Identify which cell holds the provided text, then report its [X, Y] central coordinate. 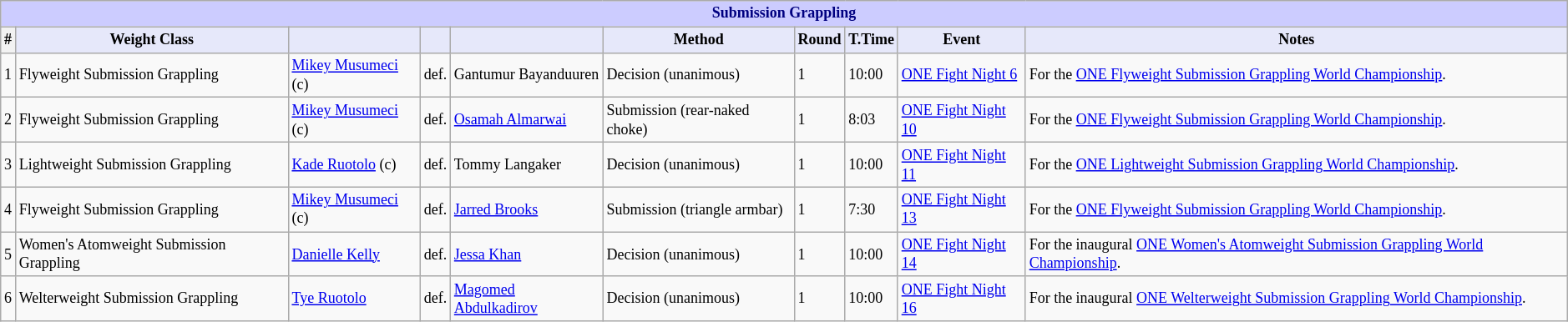
5 [8, 254]
ONE Fight Night 10 [962, 120]
Lightweight Submission Grappling [152, 164]
ONE Fight Night 13 [962, 209]
Gantumur Bayanduuren [526, 75]
# [8, 40]
ONE Fight Night 14 [962, 254]
Round [820, 40]
ONE Fight Night 16 [962, 299]
For the inaugural ONE Women's Atomweight Submission Grappling World Championship. [1296, 254]
Submission (triangle armbar) [698, 209]
3 [8, 164]
8:03 [872, 120]
6 [8, 299]
Jarred Brooks [526, 209]
For the ONE Lightweight Submission Grappling World Championship. [1296, 164]
4 [8, 209]
Method [698, 40]
Osamah Almarwai [526, 120]
Jessa Khan [526, 254]
Women's Atomweight Submission Grappling [152, 254]
2 [8, 120]
Welterweight Submission Grappling [152, 299]
7:30 [872, 209]
Kade Ruotolo (c) [354, 164]
Event [962, 40]
ONE Fight Night 11 [962, 164]
Notes [1296, 40]
Magomed Abdulkadirov [526, 299]
Tommy Langaker [526, 164]
For the inaugural ONE Welterweight Submission Grappling World Championship. [1296, 299]
T.Time [872, 40]
Tye Ruotolo [354, 299]
Submission (rear-naked choke) [698, 120]
Submission Grappling [784, 13]
Danielle Kelly [354, 254]
ONE Fight Night 6 [962, 75]
Weight Class [152, 40]
